Determine the [x, y] coordinate at the center of the cell enclosing the given text.  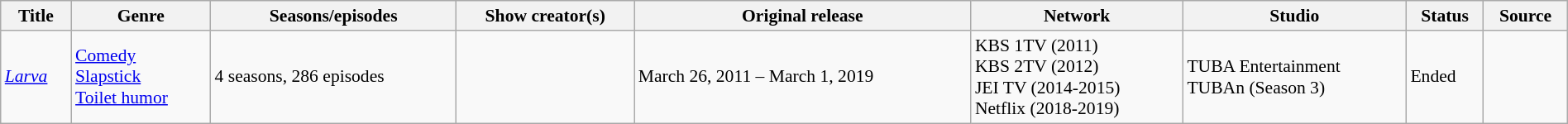
KBS 1TV (2011)KBS 2TV (2012)JEI TV (2014-2015)Netflix (2018-2019) [1077, 77]
Seasons/episodes [334, 16]
March 26, 2011 – March 1, 2019 [802, 77]
ComedySlapstickToilet humor [141, 77]
Show creator(s) [546, 16]
Larva [36, 77]
Status [1445, 16]
Genre [141, 16]
Studio [1294, 16]
Original release [802, 16]
Title [36, 16]
4 seasons, 286 episodes [334, 77]
Source [1525, 16]
Ended [1445, 77]
TUBA EntertainmentTUBAn (Season 3) [1294, 77]
Network [1077, 16]
